Detect which cell encompasses the target text, then output its (X, Y) center coordinate. 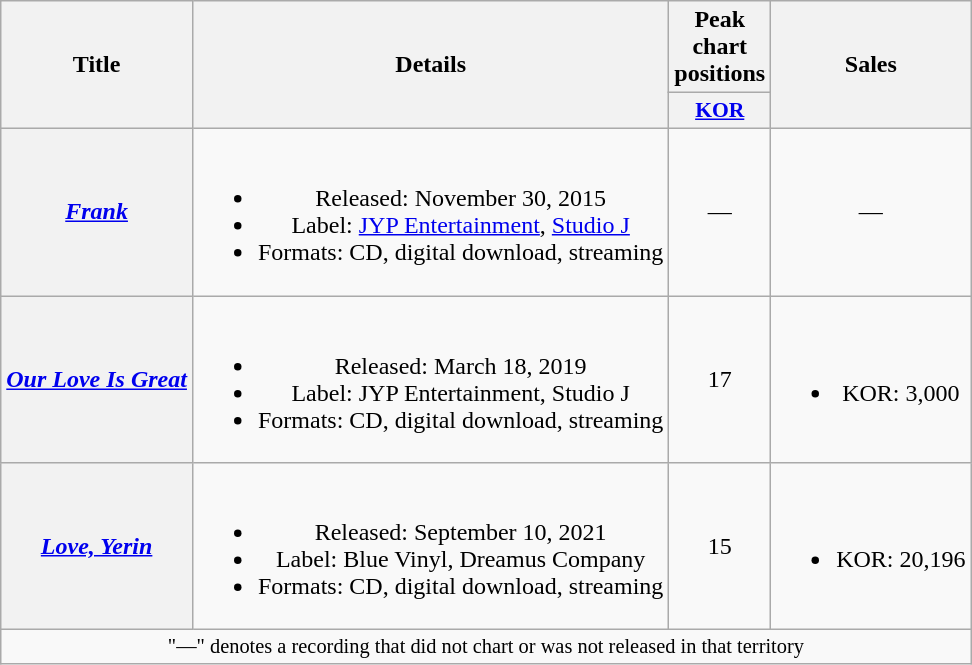
Released: March 18, 2019Label: JYP Entertainment, Studio JFormats: CD, digital download, streaming (430, 380)
Details (430, 65)
KOR: 20,196 (871, 546)
Released: November 30, 2015Label: JYP Entertainment, Studio JFormats: CD, digital download, streaming (430, 212)
Love, Yerin (97, 546)
KOR (720, 111)
17 (720, 380)
Frank (97, 212)
Peak chart positions (720, 47)
KOR: 3,000 (871, 380)
15 (720, 546)
Our Love Is Great (97, 380)
Title (97, 65)
Sales (871, 65)
"—" denotes a recording that did not chart or was not released in that territory (486, 647)
Released: September 10, 2021Label: Blue Vinyl, Dreamus CompanyFormats: CD, digital download, streaming (430, 546)
